Identify which cell holds the provided text, then report its [x, y] central coordinate. 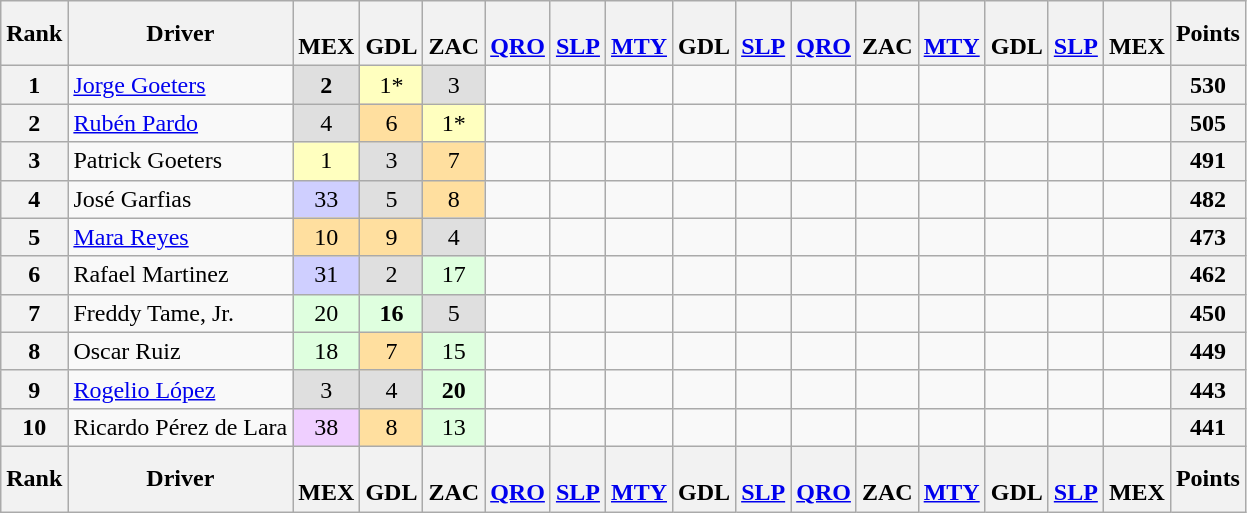
505 [1208, 123]
491 [1208, 161]
450 [1208, 313]
Jorge Goeters [180, 85]
Mara Reyes [180, 237]
482 [1208, 199]
18 [326, 351]
17 [454, 275]
449 [1208, 351]
Rogelio López [180, 389]
Rafael Martinez [180, 275]
31 [326, 275]
462 [1208, 275]
13 [454, 427]
Oscar Ruiz [180, 351]
Rubén Pardo [180, 123]
Freddy Tame, Jr. [180, 313]
473 [1208, 237]
443 [1208, 389]
José Garfias [180, 199]
Patrick Goeters [180, 161]
441 [1208, 427]
Ricardo Pérez de Lara [180, 427]
33 [326, 199]
15 [454, 351]
16 [392, 313]
530 [1208, 85]
38 [326, 427]
